Identify which cell holds the provided text, then report its (x, y) central coordinate. 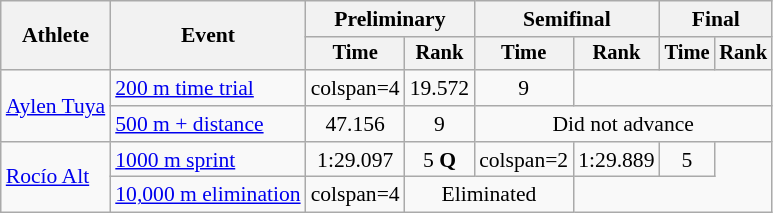
5 Q (440, 160)
Did not advance (623, 124)
10,000 m elimination (208, 195)
500 m + distance (208, 124)
Semifinal (566, 19)
1:29.889 (616, 160)
Rocío Alt (56, 178)
Athlete (56, 36)
200 m time trial (208, 88)
colspan=2 (524, 160)
19.572 (440, 88)
5 (688, 160)
Final (716, 19)
Event (208, 36)
Aylen Tuya (56, 106)
Preliminary (390, 19)
1000 m sprint (208, 160)
Eliminated (490, 195)
1:29.097 (356, 160)
47.156 (356, 124)
